Return the [X, Y] coordinate for the center point of the cell that contains the specified text.  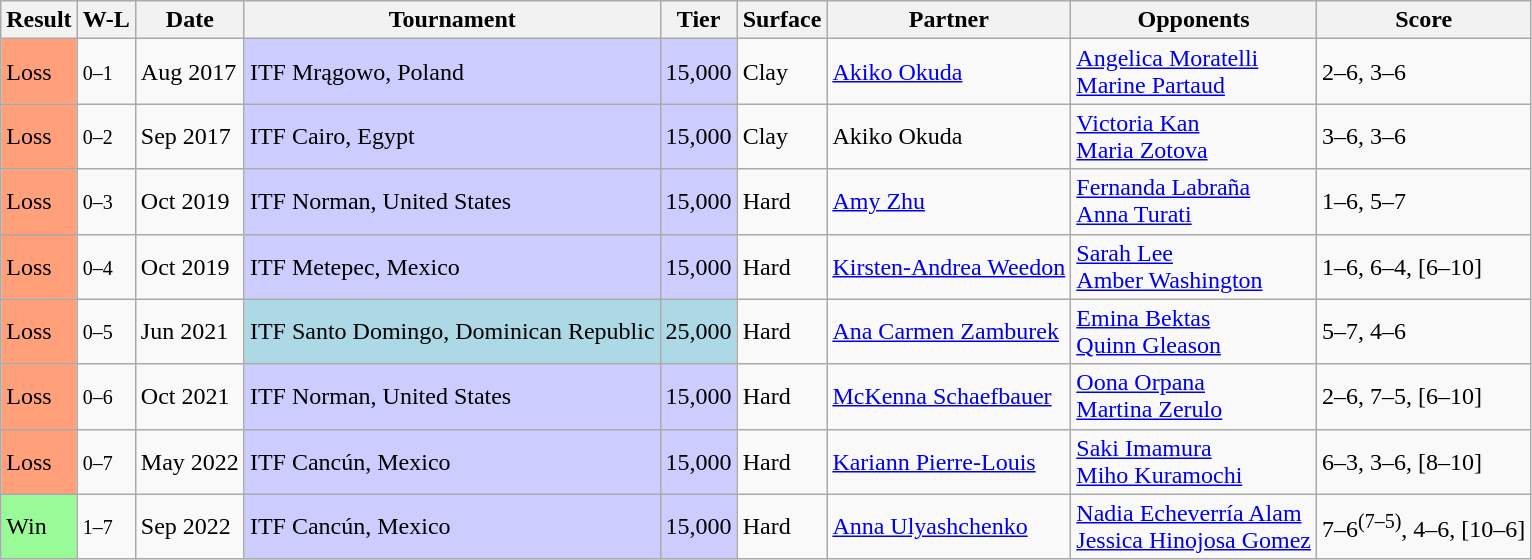
2–6, 3–6 [1423, 72]
Saki Imamura Miho Kuramochi [1194, 462]
0–3 [106, 202]
0–4 [106, 266]
ITF Santo Domingo, Dominican Republic [452, 332]
1–6, 5–7 [1423, 202]
Sarah Lee Amber Washington [1194, 266]
5–7, 4–6 [1423, 332]
Result [39, 20]
Date [190, 20]
Sep 2017 [190, 136]
Opponents [1194, 20]
Anna Ulyashchenko [949, 526]
Angelica Moratelli Marine Partaud [1194, 72]
ITF Metepec, Mexico [452, 266]
Oct 2021 [190, 396]
Amy Zhu [949, 202]
Victoria Kan Maria Zotova [1194, 136]
McKenna Schaefbauer [949, 396]
Win [39, 526]
Oona Orpana Martina Zerulo [1194, 396]
ITF Cairo, Egypt [452, 136]
0–5 [106, 332]
25,000 [698, 332]
1–7 [106, 526]
Sep 2022 [190, 526]
0–6 [106, 396]
3–6, 3–6 [1423, 136]
Ana Carmen Zamburek [949, 332]
ITF Mrągowo, Poland [452, 72]
Surface [782, 20]
Partner [949, 20]
7–6(7–5), 4–6, [10–6] [1423, 526]
W-L [106, 20]
May 2022 [190, 462]
1–6, 6–4, [6–10] [1423, 266]
Kariann Pierre-Louis [949, 462]
Jun 2021 [190, 332]
0–1 [106, 72]
2–6, 7–5, [6–10] [1423, 396]
Score [1423, 20]
0–2 [106, 136]
Emina Bektas Quinn Gleason [1194, 332]
Tier [698, 20]
Kirsten-Andrea Weedon [949, 266]
Aug 2017 [190, 72]
0–7 [106, 462]
Fernanda Labraña Anna Turati [1194, 202]
6–3, 3–6, [8–10] [1423, 462]
Nadia Echeverría Alam Jessica Hinojosa Gomez [1194, 526]
Tournament [452, 20]
